Search for the cell housing the specified text and yield its (X, Y) center coordinate. 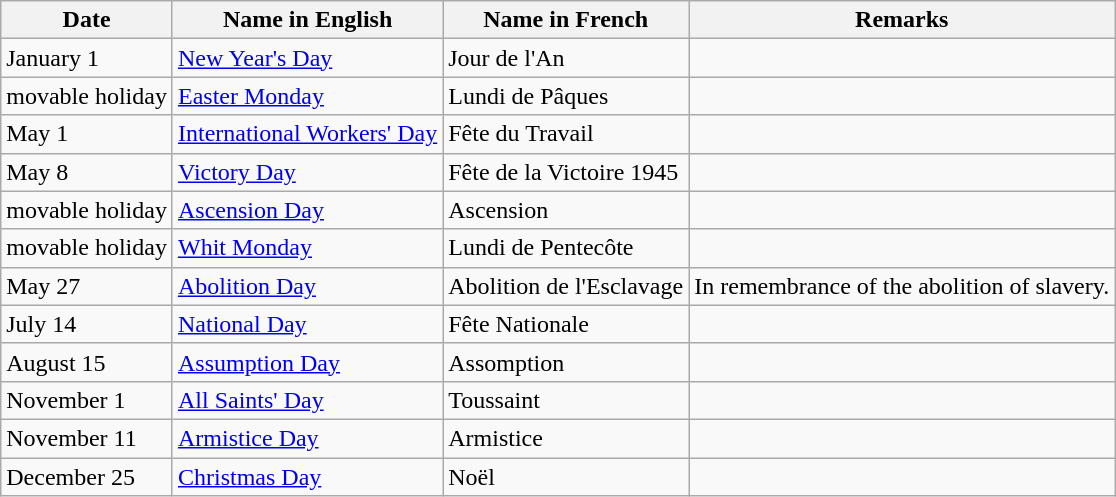
International Workers' Day (307, 134)
Fête Nationale (566, 324)
Assomption (566, 362)
Remarks (902, 20)
In remembrance of the abolition of slavery. (902, 286)
Ascension Day (307, 210)
New Year's Day (307, 58)
Armistice (566, 438)
Victory Day (307, 172)
Name in English (307, 20)
January 1 (87, 58)
August 15 (87, 362)
Fête de la Victoire 1945 (566, 172)
Abolition Day (307, 286)
National Day (307, 324)
Toussaint (566, 400)
Lundi de Pentecôte (566, 248)
May 8 (87, 172)
Lundi de Pâques (566, 96)
Christmas Day (307, 477)
November 11 (87, 438)
Name in French (566, 20)
Whit Monday (307, 248)
December 25 (87, 477)
Abolition de l'Esclavage (566, 286)
Date (87, 20)
May 27 (87, 286)
Assumption Day (307, 362)
May 1 (87, 134)
Armistice Day (307, 438)
Fête du Travail (566, 134)
Ascension (566, 210)
Noël (566, 477)
November 1 (87, 400)
All Saints' Day (307, 400)
July 14 (87, 324)
Jour de l'An (566, 58)
Easter Monday (307, 96)
